Return the (X, Y) coordinate for the center point of the cell that contains the specified text.  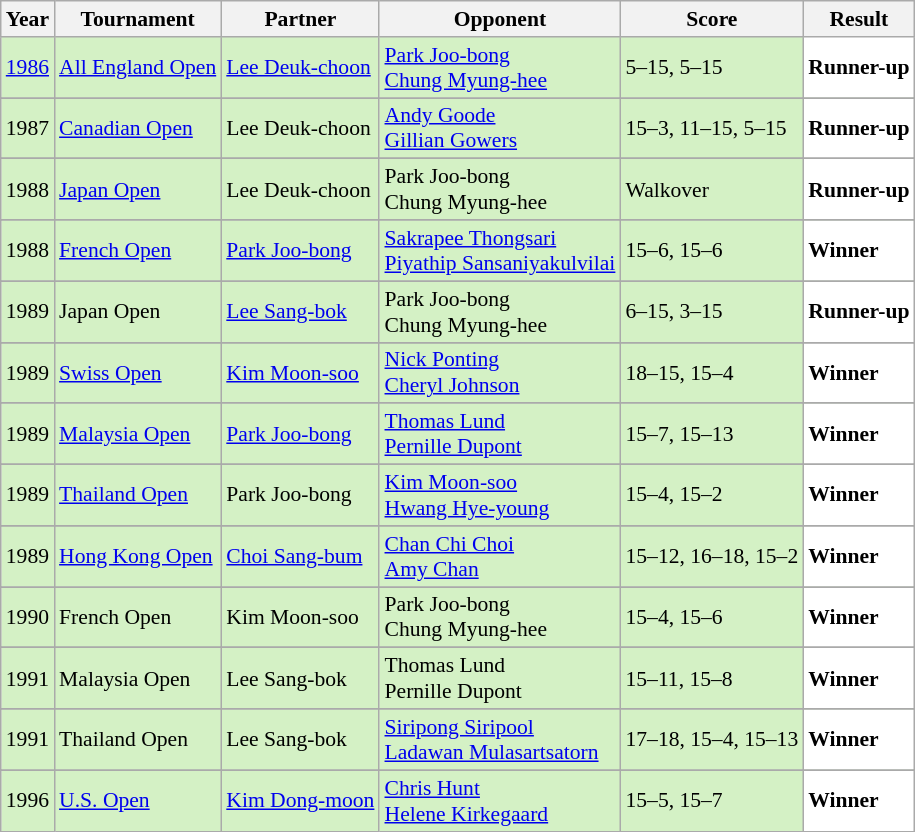
15–12, 16–18, 15–2 (712, 556)
15–11, 15–8 (712, 678)
Andy Goode Gillian Gowers (500, 128)
18–15, 15–4 (712, 372)
15–4, 15–6 (712, 618)
Kim Moon-soo Hwang Hye-young (500, 496)
Nick Ponting Cheryl Johnson (500, 372)
Walkover (712, 190)
All England Open (138, 68)
Kim Dong-moon (300, 800)
Chris Hunt Helene Kirkegaard (500, 800)
1990 (28, 618)
Partner (300, 19)
Sakrapee Thongsari Piyathip Sansaniyakulvilai (500, 250)
Choi Sang-bum (300, 556)
Opponent (500, 19)
1986 (28, 68)
15–6, 15–6 (712, 250)
17–18, 15–4, 15–13 (712, 740)
Result (858, 19)
Year (28, 19)
Siripong Siripool Ladawan Mulasartsatorn (500, 740)
Canadian Open (138, 128)
6–15, 3–15 (712, 312)
5–15, 5–15 (712, 68)
15–5, 15–7 (712, 800)
15–4, 15–2 (712, 496)
15–7, 15–13 (712, 434)
U.S. Open (138, 800)
Hong Kong Open (138, 556)
Score (712, 19)
1996 (28, 800)
15–3, 11–15, 5–15 (712, 128)
Swiss Open (138, 372)
Tournament (138, 19)
Chan Chi Choi Amy Chan (500, 556)
1987 (28, 128)
